Search for the cell housing the specified text and yield its (X, Y) center coordinate. 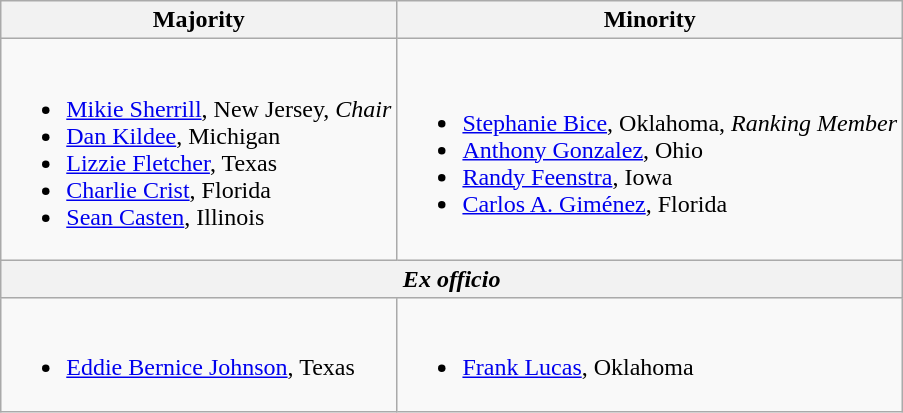
Ex officio (452, 279)
Majority (199, 20)
Mikie Sherrill, New Jersey, ChairDan Kildee, MichiganLizzie Fletcher, TexasCharlie Crist, FloridaSean Casten, Illinois (199, 150)
Frank Lucas, Oklahoma (650, 354)
Stephanie Bice, Oklahoma, Ranking MemberAnthony Gonzalez, OhioRandy Feenstra, IowaCarlos A. Giménez, Florida (650, 150)
Eddie Bernice Johnson, Texas (199, 354)
Minority (650, 20)
